Capture the cell that displays the provided text and extract its [X, Y] central coordinate. 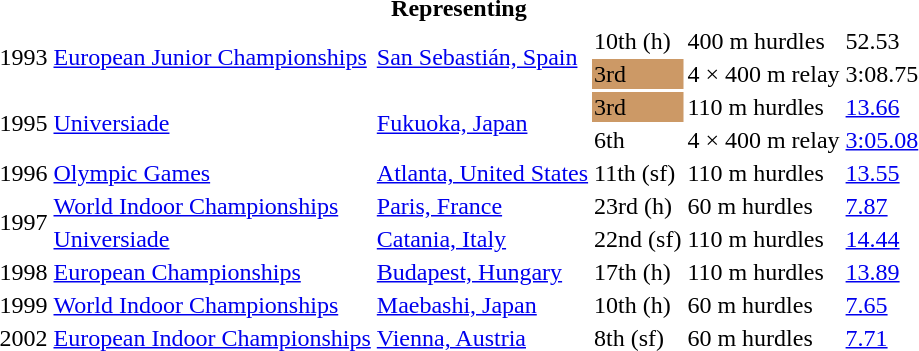
400 m hurdles [764, 41]
22nd (sf) [638, 239]
European Junior Championships [212, 58]
European Championships [212, 272]
Maebashi, Japan [482, 305]
Budapest, Hungary [482, 272]
Fukuoka, Japan [482, 124]
Atlanta, United States [482, 173]
6th [638, 140]
23rd (h) [638, 206]
11th (sf) [638, 173]
17th (h) [638, 272]
Olympic Games [212, 173]
San Sebastián, Spain [482, 58]
Catania, Italy [482, 239]
Paris, France [482, 206]
